Identify which cell holds the provided text, then report its (X, Y) central coordinate. 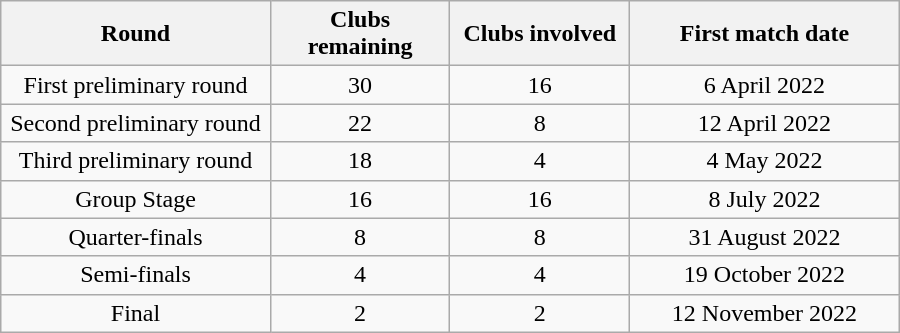
Clubs remaining (360, 34)
Third preliminary round (136, 161)
12 April 2022 (765, 123)
Quarter-finals (136, 237)
12 November 2022 (765, 313)
6 April 2022 (765, 85)
30 (360, 85)
4 May 2022 (765, 161)
8 July 2022 (765, 199)
Clubs involved (540, 34)
Round (136, 34)
Second preliminary round (136, 123)
First match date (765, 34)
First preliminary round (136, 85)
Final (136, 313)
22 (360, 123)
31 August 2022 (765, 237)
Semi-finals (136, 275)
Group Stage (136, 199)
19 October 2022 (765, 275)
18 (360, 161)
